Output the [X, Y] coordinate of the center of the cell containing the given text.  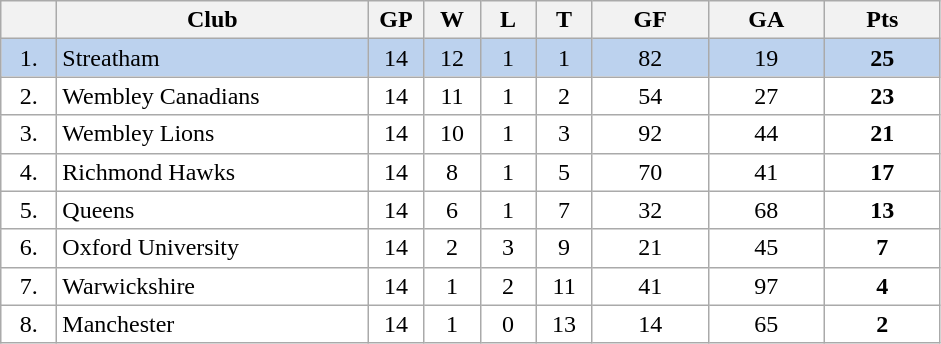
27 [766, 96]
GF [650, 20]
5. [29, 210]
4. [29, 172]
23 [882, 96]
Queens [212, 210]
32 [650, 210]
19 [766, 58]
4 [882, 286]
70 [650, 172]
25 [882, 58]
44 [766, 134]
Richmond Hawks [212, 172]
2. [29, 96]
7. [29, 286]
Oxford University [212, 248]
6. [29, 248]
97 [766, 286]
45 [766, 248]
5 [564, 172]
10 [452, 134]
8. [29, 324]
54 [650, 96]
L [508, 20]
1. [29, 58]
Warwickshire [212, 286]
9 [564, 248]
65 [766, 324]
Club [212, 20]
Wembley Canadians [212, 96]
82 [650, 58]
Wembley Lions [212, 134]
W [452, 20]
6 [452, 210]
68 [766, 210]
Pts [882, 20]
8 [452, 172]
12 [452, 58]
92 [650, 134]
17 [882, 172]
GA [766, 20]
3. [29, 134]
Streatham [212, 58]
T [564, 20]
Manchester [212, 324]
0 [508, 324]
GP [396, 20]
